Find where the given text appears and provide that cell's center as (x, y) coordinate. 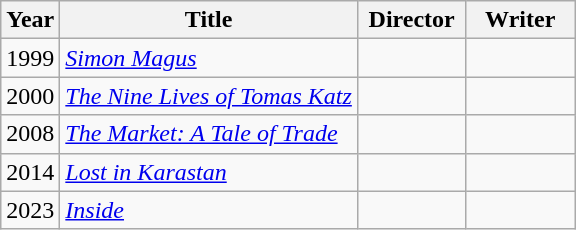
Writer (520, 20)
Year (30, 20)
Lost in Karastan (209, 172)
2000 (30, 96)
Title (209, 20)
The Market: A Tale of Trade (209, 134)
The Nine Lives of Tomas Katz (209, 96)
2008 (30, 134)
Simon Magus (209, 58)
Inside (209, 210)
Director (412, 20)
2023 (30, 210)
2014 (30, 172)
1999 (30, 58)
